Extract the [x, y] coordinate from the center of the cell holding the provided text.  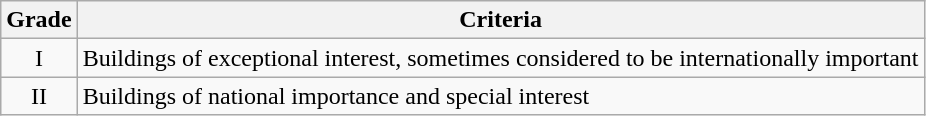
I [39, 58]
Grade [39, 20]
Buildings of national importance and special interest [500, 96]
II [39, 96]
Buildings of exceptional interest, sometimes considered to be internationally important [500, 58]
Criteria [500, 20]
